Pinpoint the cell where the given text exists, returning its [x, y] midpoint coordinate. 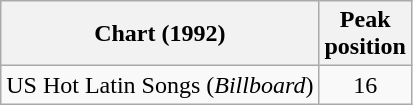
Chart (1992) [160, 34]
16 [365, 85]
Peakposition [365, 34]
US Hot Latin Songs (Billboard) [160, 85]
